Return the (x, y) coordinate for the center point of the cell that contains the specified text.  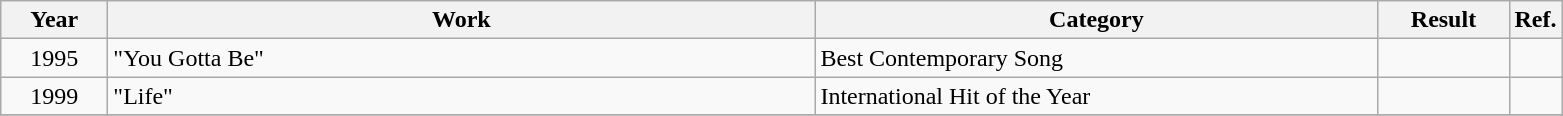
Year (54, 20)
Category (1096, 20)
"Life" (462, 96)
"You Gotta Be" (462, 58)
Ref. (1536, 20)
Result (1444, 20)
Work (462, 20)
International Hit of the Year (1096, 96)
Best Contemporary Song (1096, 58)
1999 (54, 96)
1995 (54, 58)
